Extract the [X, Y] coordinate from the center of the cell holding the provided text.  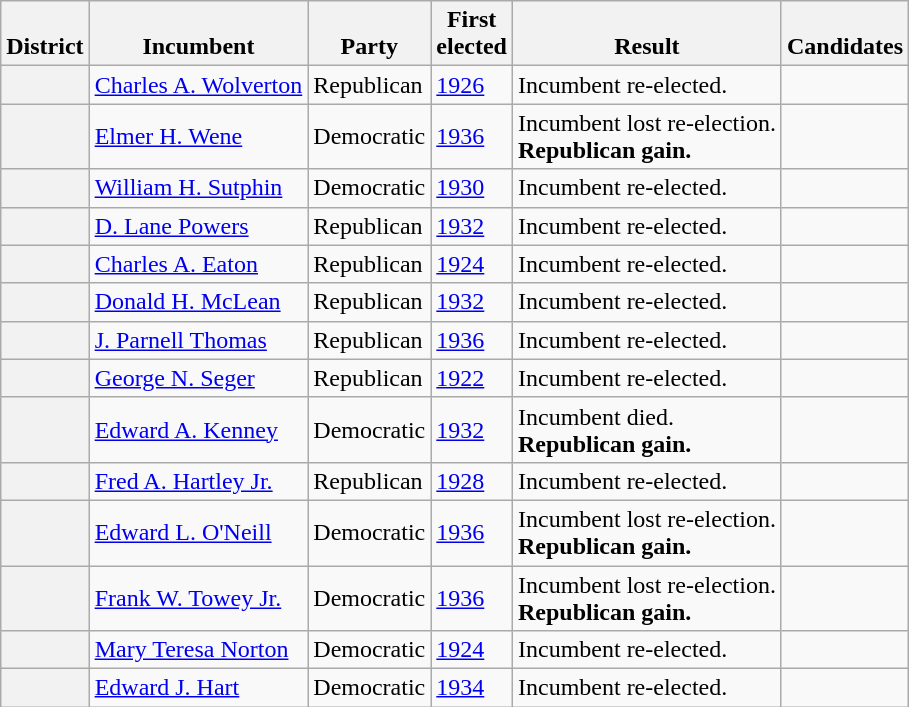
D. Lane Powers [198, 226]
Party [370, 34]
Edward J. Hart [198, 688]
Charles A. Wolverton [198, 85]
J. Parnell Thomas [198, 340]
Edward L. O'Neill [198, 532]
Result [646, 34]
1934 [472, 688]
Frank W. Towey Jr. [198, 598]
George N. Seger [198, 378]
1926 [472, 85]
Elmer H. Wene [198, 136]
Edward A. Kenney [198, 430]
District [45, 34]
Fred A. Hartley Jr. [198, 481]
Charles A. Eaton [198, 264]
William H. Sutphin [198, 188]
1930 [472, 188]
Donald H. McLean [198, 302]
Incumbent died.Republican gain. [646, 430]
Mary Teresa Norton [198, 650]
Incumbent [198, 34]
1928 [472, 481]
Firstelected [472, 34]
1922 [472, 378]
Candidates [844, 34]
